Extract the (X, Y) coordinate from the center of the cell holding the provided text.  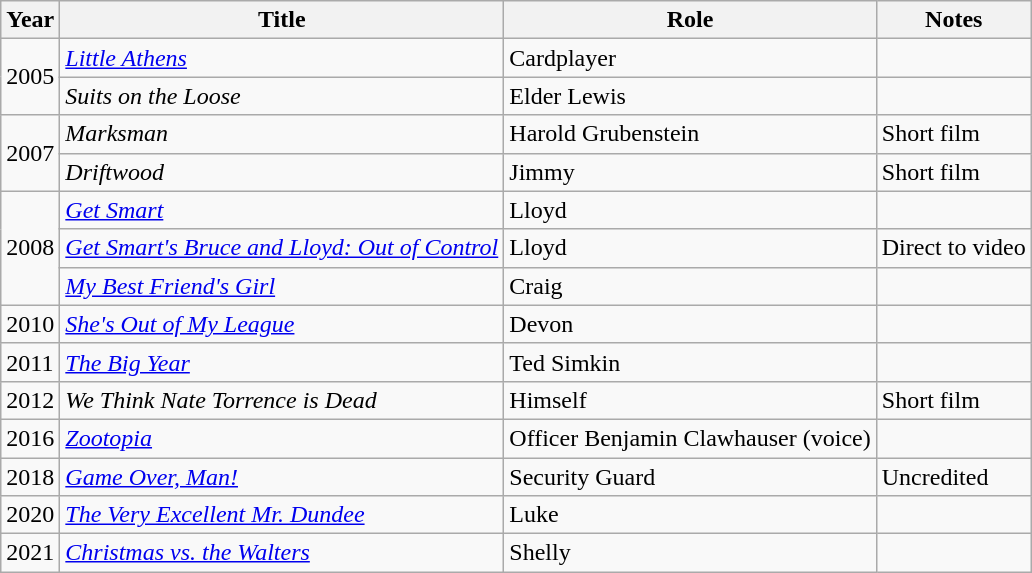
Ted Simkin (690, 362)
2008 (30, 248)
Get Smart (282, 210)
Year (30, 20)
Elder Lewis (690, 96)
2020 (30, 515)
Cardplayer (690, 58)
Christmas vs. the Walters (282, 553)
Marksman (282, 134)
The Very Excellent Mr. Dundee (282, 515)
The Big Year (282, 362)
Driftwood (282, 172)
Luke (690, 515)
Uncredited (954, 477)
2021 (30, 553)
Get Smart's Bruce and Lloyd: Out of Control (282, 248)
Game Over, Man! (282, 477)
Craig (690, 286)
2012 (30, 400)
Role (690, 20)
Security Guard (690, 477)
2018 (30, 477)
2005 (30, 77)
My Best Friend's Girl (282, 286)
Devon (690, 324)
Zootopia (282, 438)
2016 (30, 438)
Harold Grubenstein (690, 134)
Notes (954, 20)
Suits on the Loose (282, 96)
She's Out of My League (282, 324)
2010 (30, 324)
We Think Nate Torrence is Dead (282, 400)
Title (282, 20)
2007 (30, 153)
Jimmy (690, 172)
Officer Benjamin Clawhauser (voice) (690, 438)
Himself (690, 400)
Direct to video (954, 248)
Shelly (690, 553)
Little Athens (282, 58)
2011 (30, 362)
